For the text-containing cell, return its midpoint in (X, Y) coordinate format. 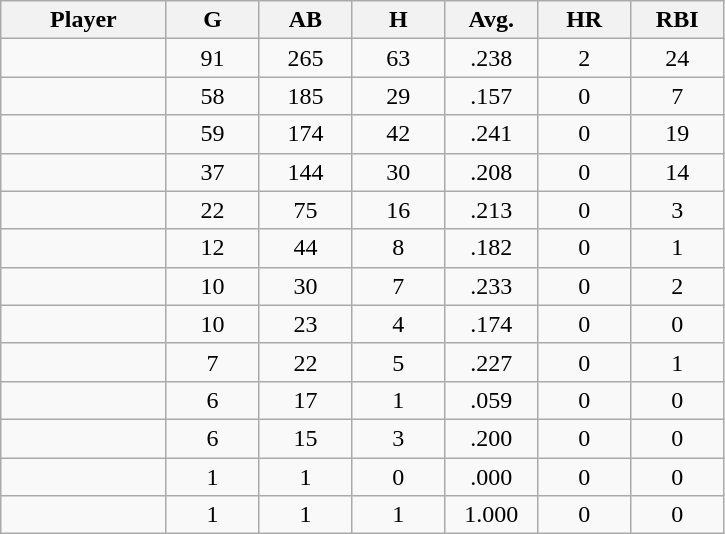
.174 (492, 324)
.227 (492, 362)
.213 (492, 210)
15 (306, 438)
G (212, 20)
17 (306, 400)
HR (584, 20)
91 (212, 58)
23 (306, 324)
14 (678, 172)
144 (306, 172)
58 (212, 96)
185 (306, 96)
29 (398, 96)
265 (306, 58)
19 (678, 134)
75 (306, 210)
1.000 (492, 515)
RBI (678, 20)
5 (398, 362)
37 (212, 172)
.233 (492, 286)
42 (398, 134)
.241 (492, 134)
24 (678, 58)
59 (212, 134)
H (398, 20)
.182 (492, 248)
174 (306, 134)
AB (306, 20)
.157 (492, 96)
.208 (492, 172)
.200 (492, 438)
8 (398, 248)
.059 (492, 400)
44 (306, 248)
.000 (492, 477)
16 (398, 210)
Avg. (492, 20)
Player (84, 20)
4 (398, 324)
63 (398, 58)
.238 (492, 58)
12 (212, 248)
